Identify which cell holds the provided text, then report its [X, Y] central coordinate. 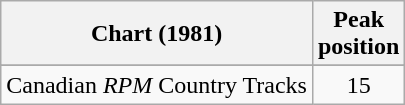
Peakposition [358, 34]
Canadian RPM Country Tracks [157, 85]
15 [358, 85]
Chart (1981) [157, 34]
